Return the (X, Y) coordinate for the center point of the cell that contains the specified text.  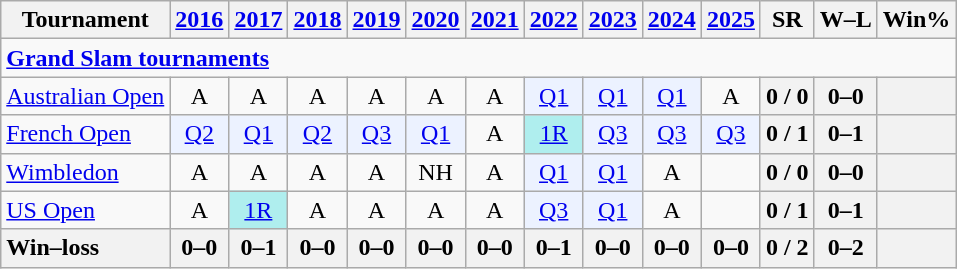
2023 (612, 20)
2025 (730, 20)
Australian Open (86, 96)
2016 (200, 20)
W–L (846, 20)
2018 (318, 20)
French Open (86, 134)
NH (436, 172)
Wimbledon (86, 172)
2017 (258, 20)
SR (787, 20)
2020 (436, 20)
Win–loss (86, 248)
US Open (86, 210)
2022 (554, 20)
0 / 2 (787, 248)
Tournament (86, 20)
2019 (376, 20)
2024 (672, 20)
Win% (916, 20)
0–2 (846, 248)
2021 (494, 20)
Grand Slam tournaments (478, 58)
